Output the [X, Y] coordinate of the center of the cell containing the given text.  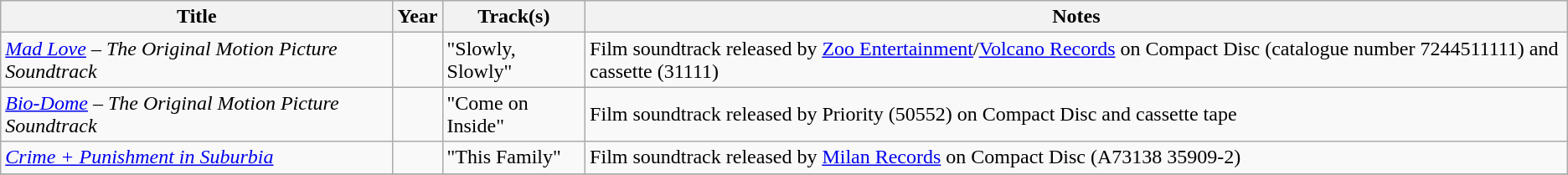
Year [417, 17]
"Come on Inside" [514, 114]
Track(s) [514, 17]
Film soundtrack released by Priority (50552) on Compact Disc and cassette tape [1077, 114]
Mad Love – The Original Motion Picture Soundtrack [197, 60]
Film soundtrack released by Zoo Entertainment/Volcano Records on Compact Disc (catalogue number 7244511111) and cassette (31111) [1077, 60]
Notes [1077, 17]
"Slowly, Slowly" [514, 60]
Bio-Dome – The Original Motion Picture Soundtrack [197, 114]
Title [197, 17]
Crime + Punishment in Suburbia [197, 157]
"This Family" [514, 157]
Film soundtrack released by Milan Records on Compact Disc (A73138 35909-2) [1077, 157]
